Return the (x, y) coordinate for the center point of the cell that contains the specified text.  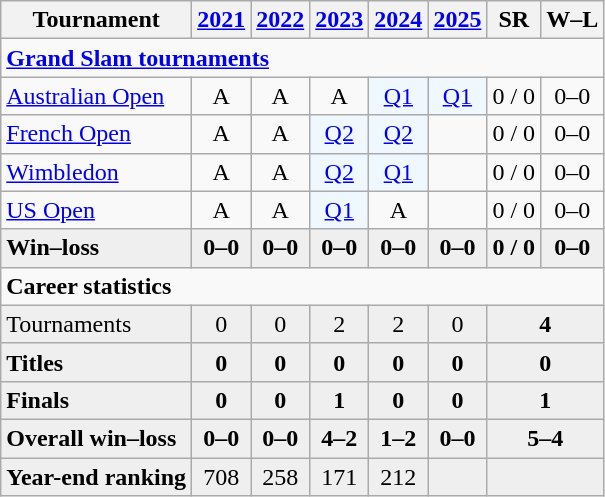
4–2 (340, 438)
Finals (96, 400)
US Open (96, 210)
2025 (458, 20)
Australian Open (96, 96)
5–4 (546, 438)
Year-end ranking (96, 477)
Tournaments (96, 324)
2021 (222, 20)
Titles (96, 362)
4 (546, 324)
Tournament (96, 20)
2023 (340, 20)
708 (222, 477)
SR (514, 20)
2024 (398, 20)
212 (398, 477)
W–L (572, 20)
French Open (96, 134)
Overall win–loss (96, 438)
1–2 (398, 438)
Wimbledon (96, 172)
Career statistics (302, 286)
Grand Slam tournaments (302, 58)
258 (280, 477)
2022 (280, 20)
171 (340, 477)
Win–loss (96, 248)
